Capture the cell that displays the provided text and extract its [x, y] central coordinate. 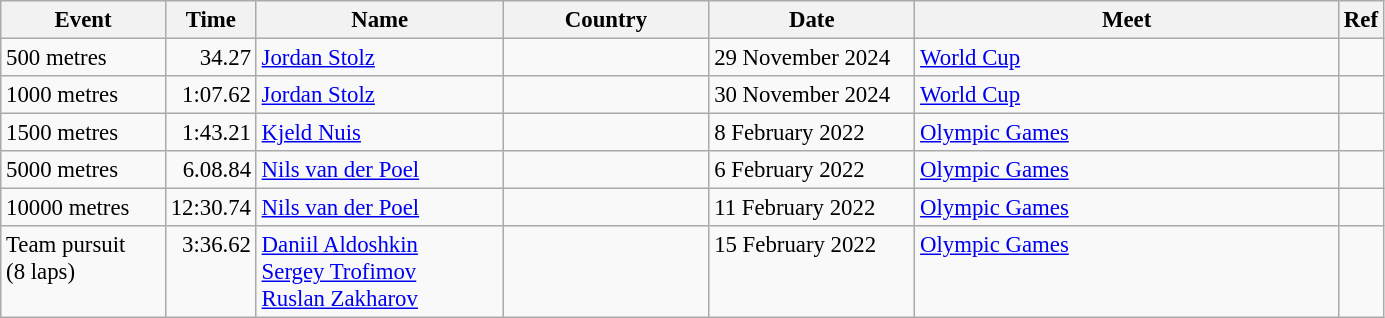
1:07.62 [210, 95]
11 February 2022 [812, 208]
3:36.62 [210, 272]
500 metres [84, 58]
Meet [1127, 20]
Daniil AldoshkinSergey TrofimovRuslan Zakharov [380, 272]
6.08.84 [210, 170]
Date [812, 20]
Kjeld Nuis [380, 133]
5000 metres [84, 170]
Ref [1362, 20]
Name [380, 20]
8 February 2022 [812, 133]
Event [84, 20]
29 November 2024 [812, 58]
10000 metres [84, 208]
Time [210, 20]
1000 metres [84, 95]
Team pursuit(8 laps) [84, 272]
30 November 2024 [812, 95]
Country [606, 20]
12:30.74 [210, 208]
15 February 2022 [812, 272]
34.27 [210, 58]
1500 metres [84, 133]
6 February 2022 [812, 170]
1:43.21 [210, 133]
